Return [X, Y] of the center of cell containing provided text 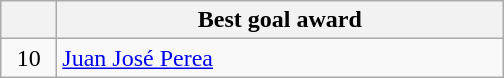
Juan José Perea [280, 58]
10 [29, 58]
Best goal award [280, 20]
